Return the [x, y] coordinate for the center point of the cell that contains the specified text.  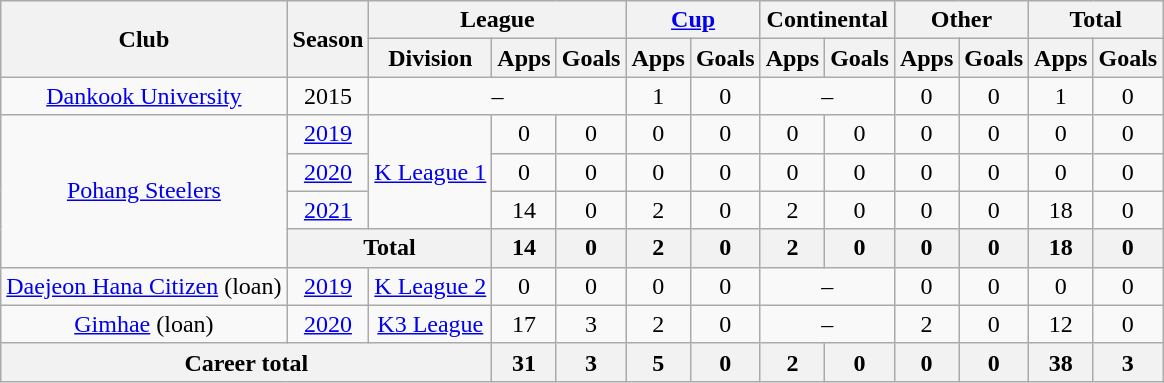
12 [1061, 324]
Other [961, 20]
5 [658, 362]
League [498, 20]
Continental [827, 20]
K3 League [430, 324]
Gimhae (loan) [144, 324]
2021 [328, 210]
Cup [693, 20]
Career total [246, 362]
Dankook University [144, 96]
Club [144, 39]
K League 2 [430, 286]
Pohang Steelers [144, 191]
38 [1061, 362]
Season [328, 39]
17 [524, 324]
Daejeon Hana Citizen (loan) [144, 286]
K League 1 [430, 172]
31 [524, 362]
2015 [328, 96]
Division [430, 58]
